From the cell containing the given text, extract its center point as (X, Y) coordinate. 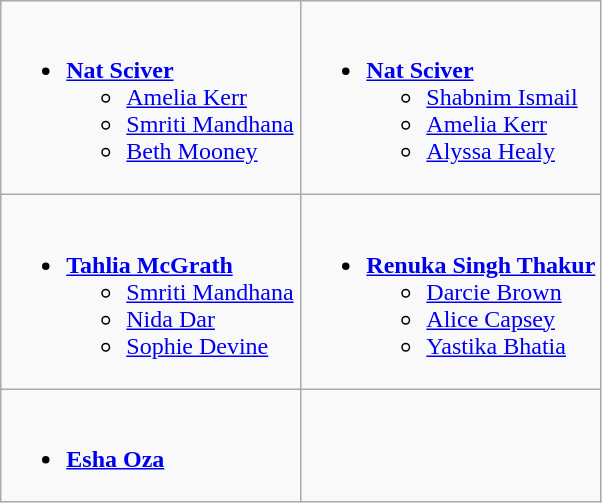
Nat Sciver Shabnim Ismail Amelia Kerr Alyssa Healy (451, 98)
Esha Oza (151, 446)
Nat Sciver Amelia Kerr Smriti Mandhana Beth Mooney (151, 98)
Renuka Singh Thakur Darcie Brown Alice Capsey Yastika Bhatia (451, 292)
Tahlia McGrath Smriti Mandhana Nida Dar Sophie Devine (151, 292)
